From the cell containing the given text, extract its center point as (x, y) coordinate. 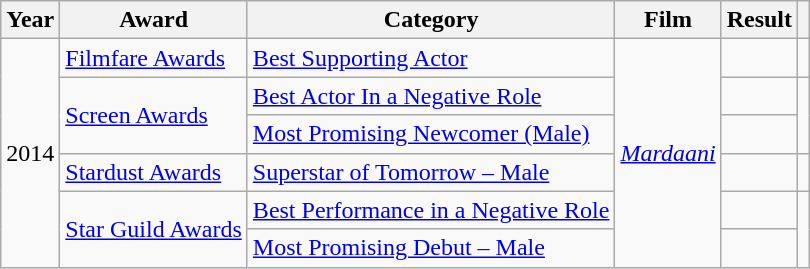
Best Actor In a Negative Role (431, 96)
Mardaani (668, 153)
Award (154, 20)
Best Performance in a Negative Role (431, 210)
Star Guild Awards (154, 229)
Year (30, 20)
Superstar of Tomorrow – Male (431, 172)
Most Promising Debut – Male (431, 248)
Best Supporting Actor (431, 58)
Result (759, 20)
Most Promising Newcomer (Male) (431, 134)
Stardust Awards (154, 172)
Filmfare Awards (154, 58)
Category (431, 20)
Film (668, 20)
Screen Awards (154, 115)
2014 (30, 153)
